Locate the cell with the specified text and output its (x, y) center coordinate. 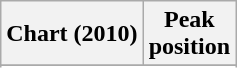
Peakposition (189, 34)
Chart (2010) (72, 34)
